From the cell containing the given text, extract its center point as (x, y) coordinate. 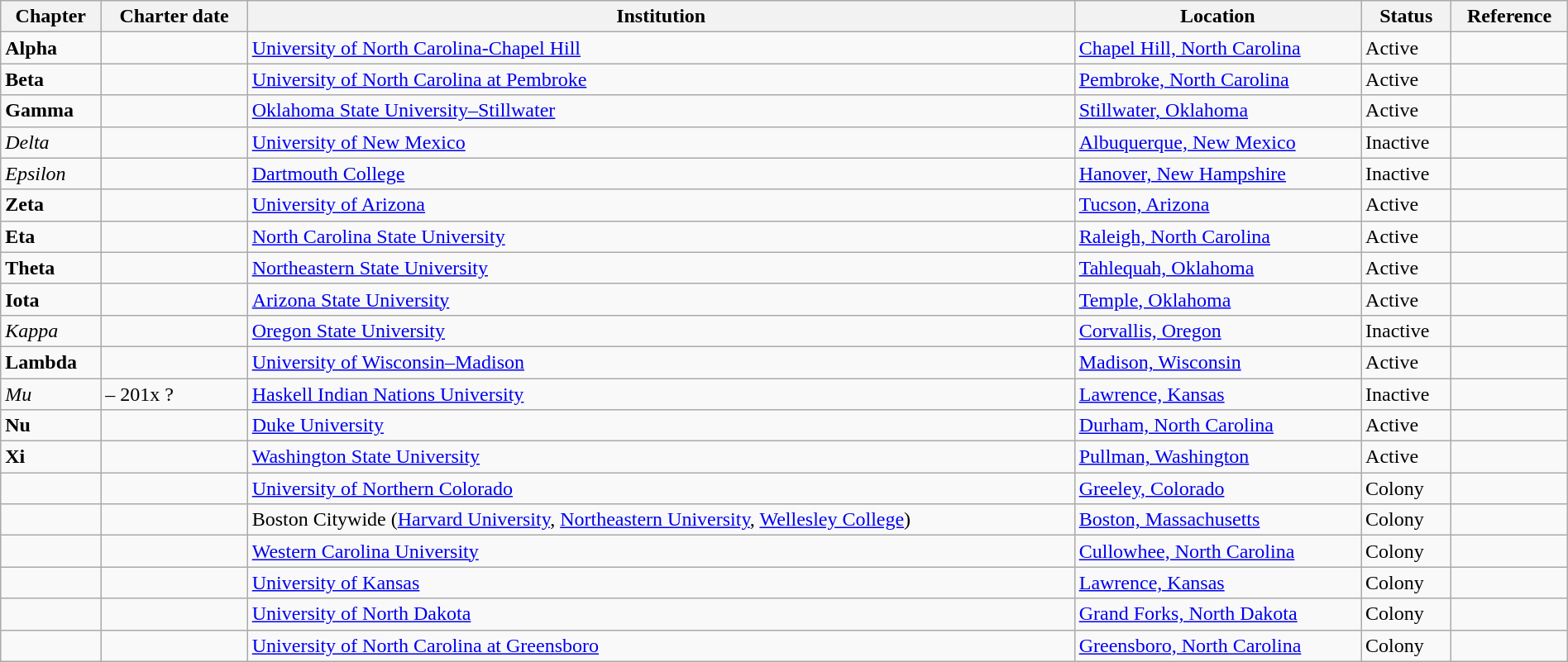
Cullowhee, North Carolina (1217, 551)
Eta (51, 236)
University of North Dakota (661, 614)
Oregon State University (661, 331)
University of North Carolina-Chapel Hill (661, 48)
Delta (51, 142)
Alpha (51, 48)
Raleigh, North Carolina (1217, 236)
Theta (51, 268)
Location (1217, 17)
Chapel Hill, North Carolina (1217, 48)
University of Arizona (661, 205)
Pembroke, North Carolina (1217, 79)
Temple, Oklahoma (1217, 299)
Kappa (51, 331)
Duke University (661, 426)
Institution (661, 17)
Boston, Massachusetts (1217, 520)
Haskell Indian Nations University (661, 394)
Beta (51, 79)
Stillwater, Oklahoma (1217, 111)
Gamma (51, 111)
Lambda (51, 362)
Reference (1509, 17)
Pullman, Washington (1217, 457)
North Carolina State University (661, 236)
Grand Forks, North Dakota (1217, 614)
University of North Carolina at Greensboro (661, 645)
Western Carolina University (661, 551)
Status (1406, 17)
Mu (51, 394)
University of Kansas (661, 583)
Tahlequah, Oklahoma (1217, 268)
Boston Citywide (Harvard University, Northeastern University, Wellesley College) (661, 520)
Hanover, New Hampshire (1217, 174)
University of New Mexico (661, 142)
Xi (51, 457)
University of North Carolina at Pembroke (661, 79)
Nu (51, 426)
Greeley, Colorado (1217, 488)
Charter date (174, 17)
Dartmouth College (661, 174)
Iota (51, 299)
Albuquerque, New Mexico (1217, 142)
Greensboro, North Carolina (1217, 645)
– 201x ? (174, 394)
Corvallis, Oregon (1217, 331)
University of Wisconsin–Madison (661, 362)
University of Northern Colorado (661, 488)
Northeastern State University (661, 268)
Washington State University (661, 457)
Oklahoma State University–Stillwater (661, 111)
Chapter (51, 17)
Tucson, Arizona (1217, 205)
Epsilon (51, 174)
Madison, Wisconsin (1217, 362)
Arizona State University (661, 299)
Zeta (51, 205)
Durham, North Carolina (1217, 426)
